Return the (X, Y) coordinate for the center point of the cell that contains the specified text.  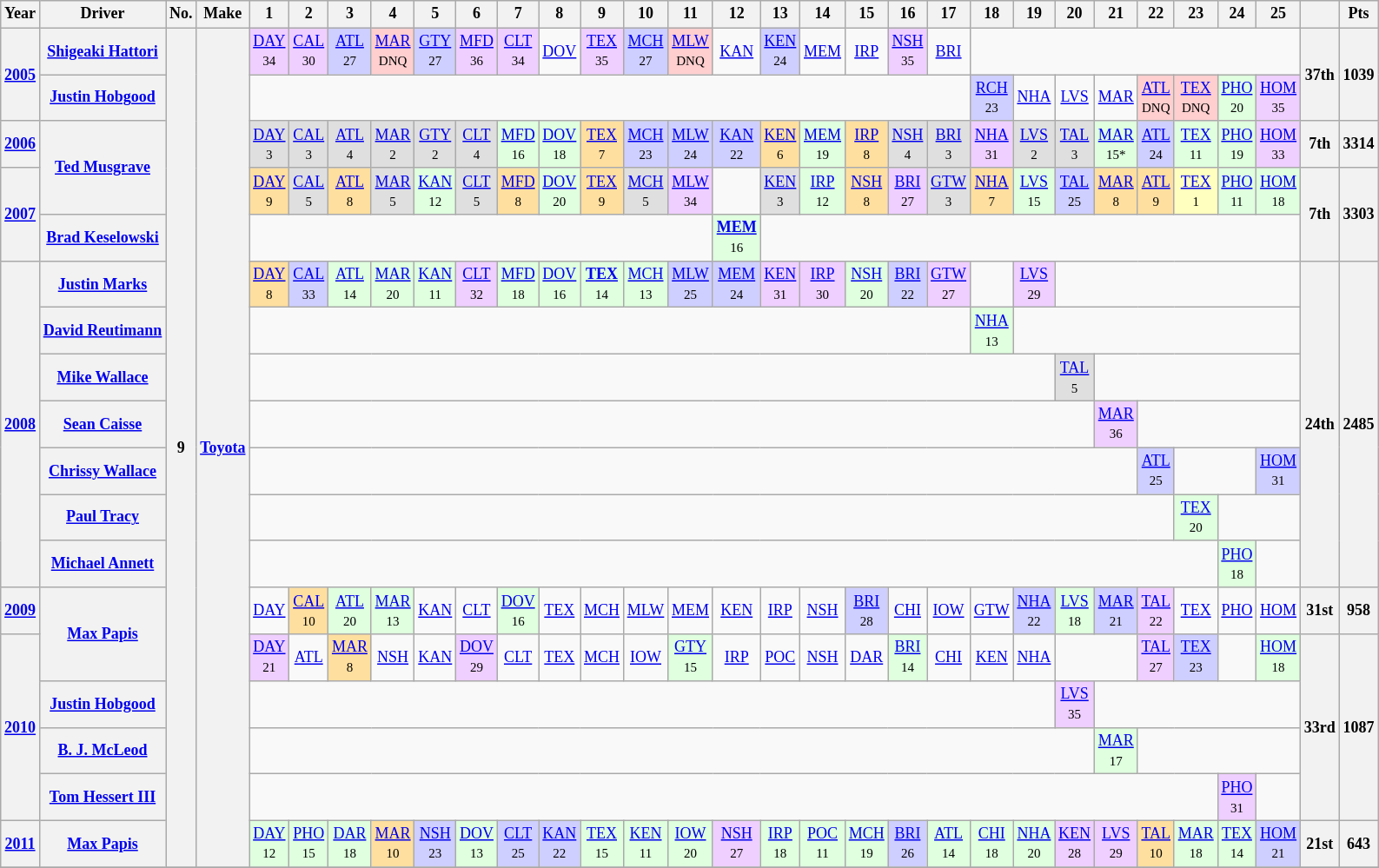
BRI3 (949, 144)
22 (1156, 14)
DOV20 (560, 191)
1039 (1359, 75)
24th (1319, 424)
CLT25 (518, 844)
MAR13 (393, 611)
NSH27 (737, 844)
MEM24 (737, 284)
PHO11 (1237, 191)
Shigeaki Hattori (103, 51)
ATL24 (1156, 144)
5 (435, 14)
GTY2 (435, 144)
11 (691, 14)
10 (645, 14)
2 (309, 14)
MFD16 (518, 144)
LVS35 (1075, 704)
MCH13 (645, 284)
MAR20 (393, 284)
TAL3 (1075, 144)
GTY27 (435, 51)
CLT34 (518, 51)
KAN12 (435, 191)
ATL4 (350, 144)
DOV18 (560, 144)
24 (1237, 14)
21st (1319, 844)
31st (1319, 611)
3303 (1359, 214)
Michael Annett (103, 564)
BRI22 (907, 284)
20 (1075, 14)
NSH23 (435, 844)
IRP30 (823, 284)
MAR17 (1116, 751)
643 (1359, 844)
MAR (1116, 98)
ATL (309, 658)
NHA7 (991, 191)
1 (269, 14)
TAL5 (1075, 378)
HOM33 (1279, 144)
PHO18 (1237, 564)
CLT32 (477, 284)
Mike Wallace (103, 378)
TAL27 (1156, 658)
B. J. McLeod (103, 751)
MAR18 (1196, 844)
HOM21 (1279, 844)
Justin Marks (103, 284)
DAY21 (269, 658)
15 (866, 14)
No. (181, 14)
13 (780, 14)
Chrissy Wallace (103, 471)
LVS (1075, 98)
Year (21, 14)
2006 (21, 144)
CLT4 (477, 144)
7 (518, 14)
37th (1319, 75)
MFD8 (518, 191)
BRI28 (866, 611)
19 (1034, 14)
DOV (560, 51)
KAN11 (435, 284)
PHO19 (1237, 144)
Ted Musgrave (103, 167)
DAR18 (350, 844)
MFD18 (518, 284)
BRI27 (907, 191)
TEX35 (602, 51)
TEX23 (1196, 658)
Toyota (222, 447)
ATL9 (1156, 191)
KEN3 (780, 191)
ATL8 (350, 191)
Pts (1359, 14)
PHO15 (309, 844)
CAL5 (309, 191)
IRP12 (823, 191)
Tom Hessert III (103, 798)
MLW24 (691, 144)
KEN28 (1075, 844)
MARDNQ (393, 51)
IOW20 (691, 844)
12 (737, 14)
ATLDNQ (1156, 98)
RCH23 (991, 98)
TEX11 (1196, 144)
PHO31 (1237, 798)
NHA20 (1034, 844)
HOM31 (1279, 471)
TEX9 (602, 191)
23 (1196, 14)
TAL10 (1156, 844)
6 (477, 14)
MLW (645, 611)
Driver (103, 14)
2011 (21, 844)
HOM (1279, 611)
ATL27 (350, 51)
DAY34 (269, 51)
8 (560, 14)
TEX15 (602, 844)
NHA13 (991, 331)
KEN31 (780, 284)
Brad Keselowski (103, 238)
BRI (949, 51)
NSH20 (866, 284)
GTW3 (949, 191)
PHO (1237, 611)
MCH5 (645, 191)
LVS15 (1034, 191)
CAL3 (309, 144)
MAR21 (1116, 611)
CAL33 (309, 284)
25 (1279, 14)
CAL30 (309, 51)
2007 (21, 214)
GTW27 (949, 284)
DAY12 (269, 844)
DAY9 (269, 191)
3314 (1359, 144)
KEN6 (780, 144)
Paul Tracy (103, 518)
14 (823, 14)
TAL25 (1075, 191)
Make (222, 14)
MCH27 (645, 51)
16 (907, 14)
958 (1359, 611)
NSH35 (907, 51)
DOV13 (477, 844)
IRP18 (780, 844)
KEN24 (780, 51)
NHA31 (991, 144)
DAY8 (269, 284)
NSH8 (866, 191)
MAR5 (393, 191)
DAY3 (269, 144)
TEX1 (1196, 191)
BRI26 (907, 844)
MAR10 (393, 844)
MLW25 (691, 284)
Sean Caisse (103, 424)
TEX20 (1196, 518)
LVS18 (1075, 611)
MCH23 (645, 144)
PHO20 (1237, 98)
1087 (1359, 728)
MAR15* (1116, 144)
MFD36 (477, 51)
LVS2 (1034, 144)
CHI18 (991, 844)
MAR36 (1116, 424)
CLT5 (477, 191)
HOM35 (1279, 98)
GTY15 (691, 658)
MLW34 (691, 191)
IRP8 (866, 144)
TEXDNQ (1196, 98)
POC11 (823, 844)
MEM16 (737, 238)
NHA22 (1034, 611)
DAY (269, 611)
NSH4 (907, 144)
KEN11 (645, 844)
3 (350, 14)
BRI14 (907, 658)
MLWDNQ (691, 51)
4 (393, 14)
ATL25 (1156, 471)
18 (991, 14)
2005 (21, 75)
ATL20 (350, 611)
2485 (1359, 424)
2009 (21, 611)
DAR (866, 658)
17 (949, 14)
GTW (991, 611)
MCH19 (866, 844)
CAL10 (309, 611)
MAR2 (393, 144)
TAL22 (1156, 611)
2008 (21, 424)
DOV29 (477, 658)
33rd (1319, 728)
David Reutimann (103, 331)
21 (1116, 14)
TEX7 (602, 144)
2010 (21, 728)
POC (780, 658)
MEM19 (823, 144)
